Find where the given text appears and provide that cell's center as (X, Y) coordinate. 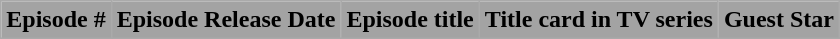
Title card in TV series (598, 20)
Guest Star (778, 20)
Episode # (56, 20)
Episode Release Date (226, 20)
Episode title (410, 20)
